Provide the (X, Y) coordinate of the cell's center where the given text is located.  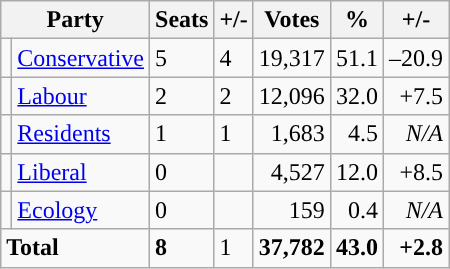
43.0 (356, 248)
12,096 (292, 96)
32.0 (356, 96)
12.0 (356, 172)
+2.8 (416, 248)
+7.5 (416, 96)
% (356, 20)
Liberal (81, 172)
Votes (292, 20)
4 (234, 58)
19,317 (292, 58)
5 (182, 58)
4.5 (356, 134)
Conservative (81, 58)
1,683 (292, 134)
Seats (182, 20)
Ecology (81, 210)
–20.9 (416, 58)
51.1 (356, 58)
Residents (81, 134)
0.4 (356, 210)
8 (182, 248)
+8.5 (416, 172)
Total (76, 248)
159 (292, 210)
37,782 (292, 248)
Party (76, 20)
Labour (81, 96)
4,527 (292, 172)
